Return [X, Y] of the center of cell containing provided text 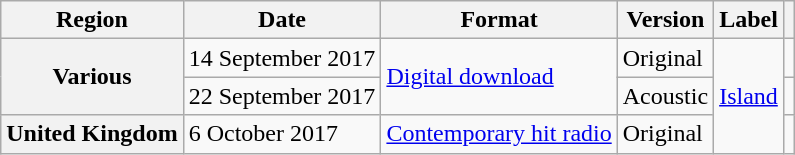
Various [92, 77]
6 October 2017 [282, 134]
22 September 2017 [282, 96]
Contemporary hit radio [499, 134]
Label [749, 20]
14 September 2017 [282, 58]
Format [499, 20]
Version [665, 20]
United Kingdom [92, 134]
Digital download [499, 77]
Region [92, 20]
Island [749, 96]
Date [282, 20]
Acoustic [665, 96]
